From the cell containing the given text, extract its center point as (x, y) coordinate. 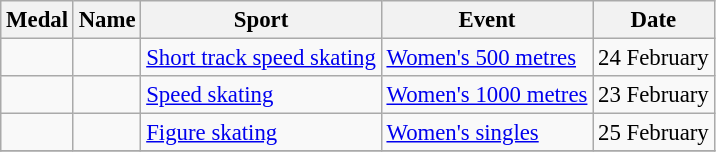
Date (654, 20)
Medal (38, 20)
Women's 1000 metres (487, 95)
Women's singles (487, 133)
Sport (261, 20)
Women's 500 metres (487, 58)
23 February (654, 95)
25 February (654, 133)
Event (487, 20)
24 February (654, 58)
Name (107, 20)
Speed skating (261, 95)
Short track speed skating (261, 58)
Figure skating (261, 133)
